Search for the cell housing the specified text and yield its (x, y) center coordinate. 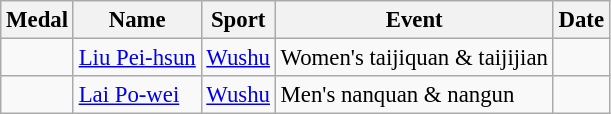
Sport (238, 20)
Event (414, 20)
Women's taijiquan & taijijian (414, 58)
Name (137, 20)
Liu Pei-hsun (137, 58)
Medal (38, 20)
Men's nanquan & nangun (414, 95)
Date (581, 20)
Lai Po-wei (137, 95)
